Output the (x, y) coordinate of the center of the cell containing the given text.  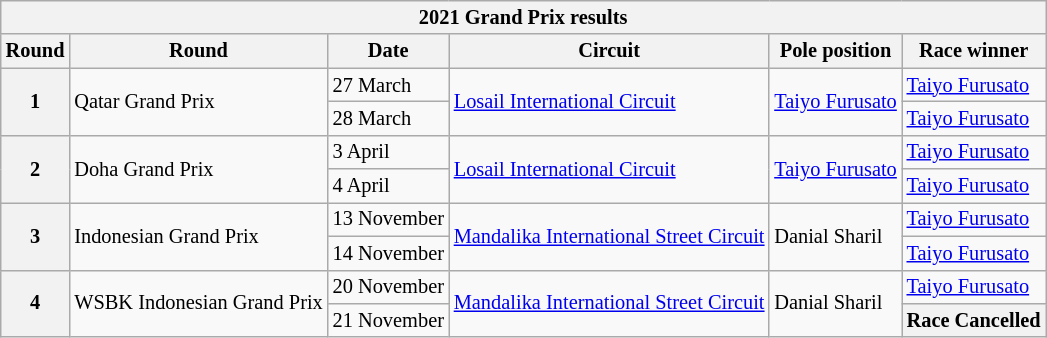
21 November (388, 320)
Qatar Grand Prix (198, 102)
13 November (388, 219)
28 March (388, 118)
Race Cancelled (974, 320)
4 April (388, 186)
Doha Grand Prix (198, 168)
20 November (388, 287)
14 November (388, 253)
Indonesian Grand Prix (198, 236)
2 (36, 168)
Date (388, 51)
2021 Grand Prix results (524, 17)
4 (36, 304)
3 April (388, 152)
3 (36, 236)
WSBK Indonesian Grand Prix (198, 304)
Circuit (610, 51)
Pole position (835, 51)
1 (36, 102)
Race winner (974, 51)
27 March (388, 85)
